Detect which cell encompasses the target text, then output its [x, y] center coordinate. 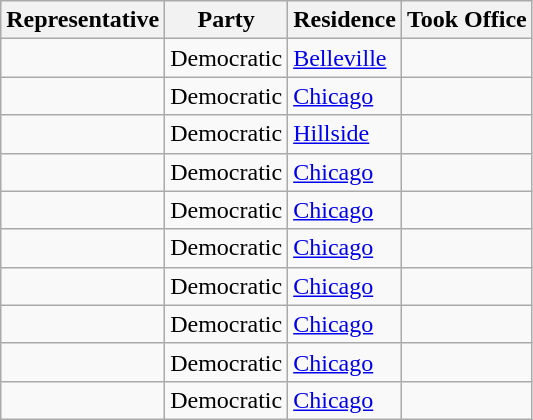
Residence [345, 20]
Belleville [345, 58]
Hillside [345, 134]
Representative [83, 20]
Took Office [466, 20]
Party [226, 20]
